Capture the cell that displays the provided text and extract its (X, Y) central coordinate. 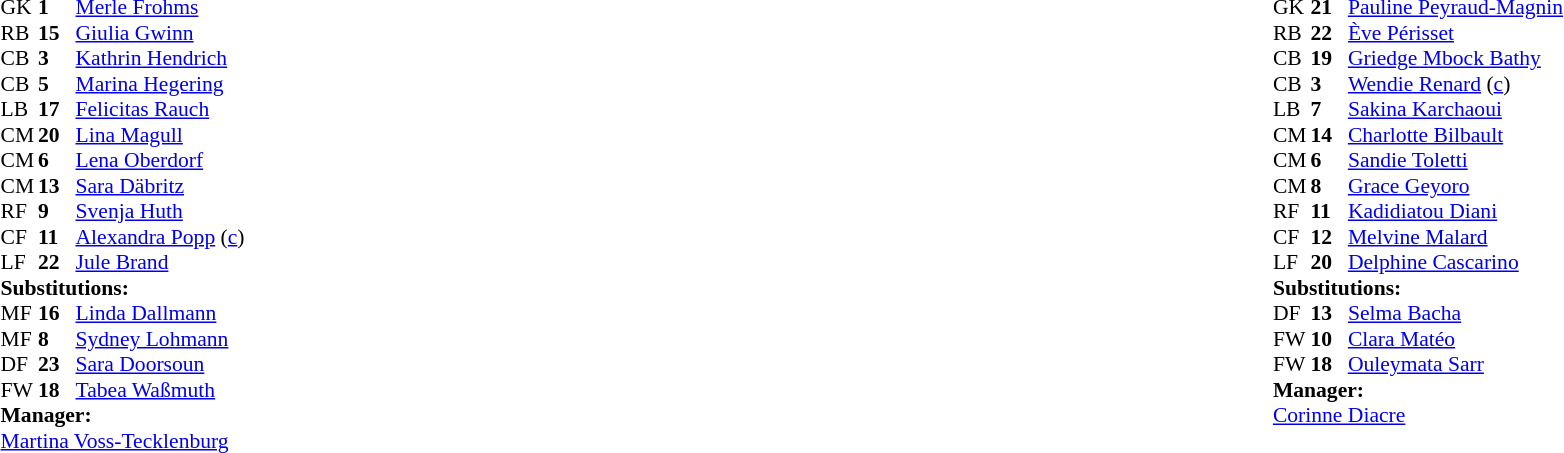
16 (57, 313)
Melvine Malard (1456, 237)
17 (57, 109)
9 (57, 211)
Kadidiatou Diani (1456, 211)
Jule Brand (160, 263)
Wendie Renard (c) (1456, 84)
Corinne Diacre (1418, 415)
12 (1329, 237)
Alexandra Popp (c) (160, 237)
Ève Périsset (1456, 33)
23 (57, 365)
Sydney Lohmann (160, 339)
19 (1329, 59)
14 (1329, 135)
Felicitas Rauch (160, 109)
7 (1329, 109)
Charlotte Bilbault (1456, 135)
Sara Däbritz (160, 186)
Sandie Toletti (1456, 161)
Lena Oberdorf (160, 161)
Clara Matéo (1456, 339)
Selma Bacha (1456, 313)
10 (1329, 339)
Ouleymata Sarr (1456, 365)
Tabea Waßmuth (160, 390)
Sakina Karchaoui (1456, 109)
Marina Hegering (160, 84)
Sara Doorsoun (160, 365)
Griedge Mbock Bathy (1456, 59)
Giulia Gwinn (160, 33)
5 (57, 84)
Grace Geyoro (1456, 186)
Svenja Huth (160, 211)
Kathrin Hendrich (160, 59)
Lina Magull (160, 135)
15 (57, 33)
Delphine Cascarino (1456, 263)
Linda Dallmann (160, 313)
